Locate the cell with the specified text and output its [X, Y] center coordinate. 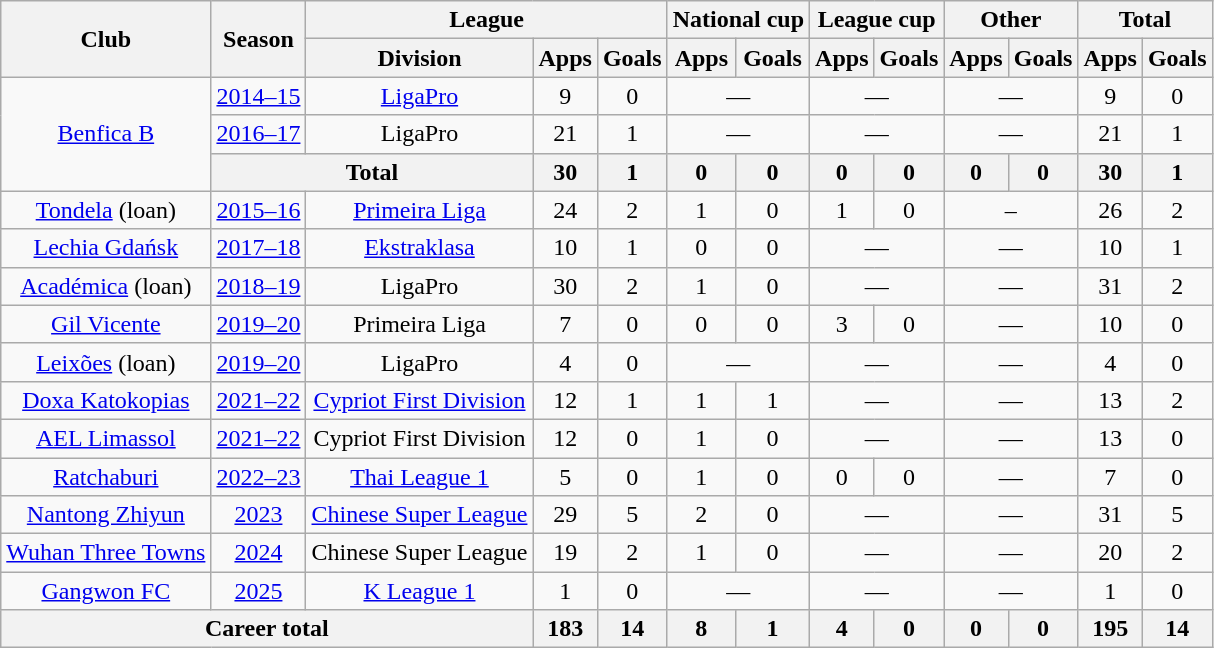
League cup [877, 20]
29 [565, 515]
Wuhan Three Towns [106, 553]
Leixões (loan) [106, 362]
Ekstraklasa [420, 248]
3 [842, 324]
2025 [258, 591]
Ratchaburi [106, 477]
8 [701, 629]
Season [258, 39]
Division [420, 58]
Nantong Zhiyun [106, 515]
24 [565, 210]
Benfica B [106, 134]
Career total [267, 629]
Other [1011, 20]
Académica (loan) [106, 286]
20 [1110, 553]
195 [1110, 629]
Club [106, 39]
2024 [258, 553]
AEL Limassol [106, 438]
19 [565, 553]
– [1011, 210]
2023 [258, 515]
National cup [738, 20]
Lechia Gdańsk [106, 248]
2015–16 [258, 210]
2014–15 [258, 96]
26 [1110, 210]
Tondela (loan) [106, 210]
183 [565, 629]
K League 1 [420, 591]
Doxa Katokopias [106, 400]
League [486, 20]
2017–18 [258, 248]
Gil Vicente [106, 324]
Gangwon FC [106, 591]
2016–17 [258, 134]
Thai League 1 [420, 477]
2018–19 [258, 286]
2022–23 [258, 477]
